From the cell containing the given text, extract its center point as (x, y) coordinate. 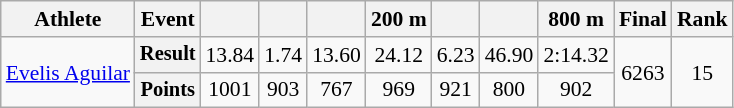
921 (456, 90)
24.12 (399, 55)
902 (576, 90)
Points (168, 90)
6.23 (456, 55)
Result (168, 55)
969 (399, 90)
Event (168, 19)
800 (510, 90)
903 (283, 90)
767 (336, 90)
Evelis Aguilar (68, 72)
15 (702, 72)
6263 (643, 72)
13.60 (336, 55)
200 m (399, 19)
Final (643, 19)
Rank (702, 19)
800 m (576, 19)
Athlete (68, 19)
1001 (230, 90)
13.84 (230, 55)
2:14.32 (576, 55)
46.90 (510, 55)
1.74 (283, 55)
